Locate the cell with the specified text and output its [x, y] center coordinate. 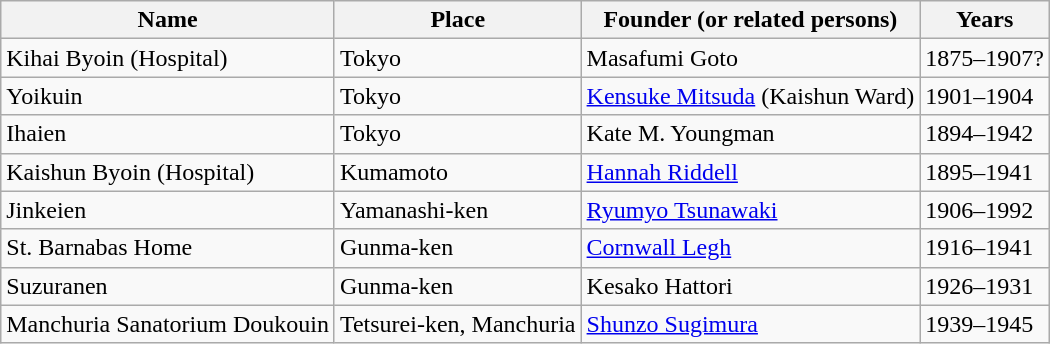
Founder (or related persons) [750, 20]
Name [168, 20]
1906–1992 [985, 210]
Yoikuin [168, 96]
1901–1904 [985, 96]
Shunzo Sugimura [750, 324]
Kesako Hattori [750, 286]
Kate M. Youngman [750, 134]
Cornwall Legh [750, 248]
1939–1945 [985, 324]
Kaishun Byoin (Hospital) [168, 172]
Manchuria Sanatorium Doukouin [168, 324]
Hannah Riddell [750, 172]
Yamanashi-ken [458, 210]
Kihai Byoin (Hospital) [168, 58]
Masafumi Goto [750, 58]
Years [985, 20]
1916–1941 [985, 248]
Ryumyo Tsunawaki [750, 210]
Jinkeien [168, 210]
1894–1942 [985, 134]
St. Barnabas Home [168, 248]
Kensuke Mitsuda (Kaishun Ward) [750, 96]
Place [458, 20]
1926–1931 [985, 286]
1895–1941 [985, 172]
Ihaien [168, 134]
1875–1907? [985, 58]
Suzuranen [168, 286]
Tetsurei-ken, Manchuria [458, 324]
Kumamoto [458, 172]
